Determine the (X, Y) coordinate at the center of the cell enclosing the given text.  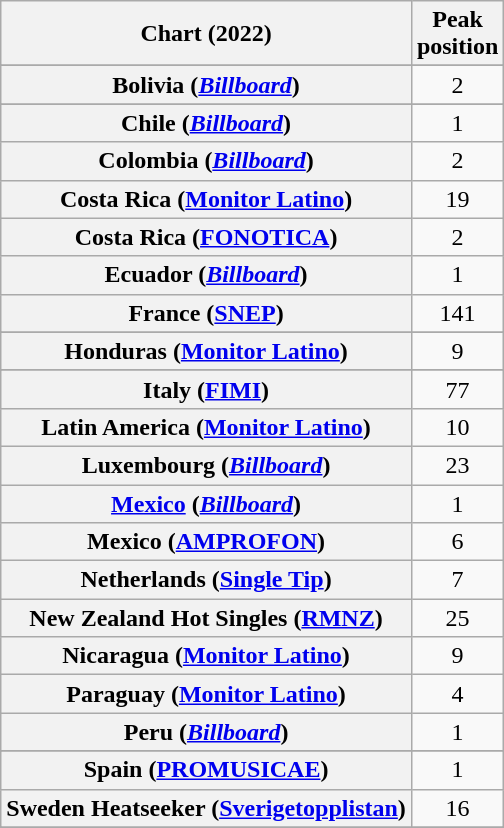
Costa Rica (Monitor Latino) (206, 199)
Netherlands (Single Tip) (206, 580)
France (SNEP) (206, 313)
19 (457, 199)
25 (457, 618)
Ecuador (Billboard) (206, 275)
Spain (PROMUSICAE) (206, 770)
Latin America (Monitor Latino) (206, 427)
Paraguay (Monitor Latino) (206, 694)
Nicaragua (Monitor Latino) (206, 656)
Mexico (Billboard) (206, 503)
Colombia (Billboard) (206, 161)
Italy (FIMI) (206, 389)
Luxembourg (Billboard) (206, 465)
4 (457, 694)
77 (457, 389)
Honduras (Monitor Latino) (206, 351)
Chile (Billboard) (206, 123)
141 (457, 313)
7 (457, 580)
New Zealand Hot Singles (RMNZ) (206, 618)
Mexico (AMPROFON) (206, 542)
16 (457, 808)
10 (457, 427)
Peakposition (457, 34)
Sweden Heatseeker (Sverigetopplistan) (206, 808)
23 (457, 465)
6 (457, 542)
Costa Rica (FONOTICA) (206, 237)
Peru (Billboard) (206, 732)
Bolivia (Billboard) (206, 85)
Chart (2022) (206, 34)
